Detect which cell encompasses the target text, then output its (x, y) center coordinate. 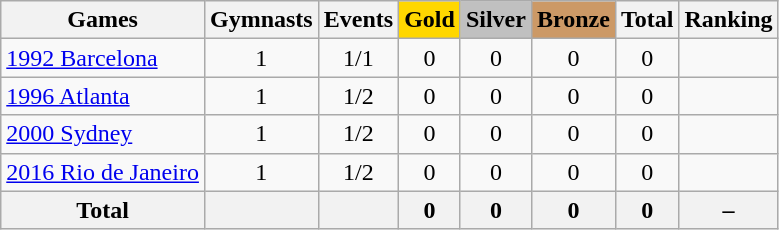
2000 Sydney (103, 134)
Ranking (728, 20)
1/1 (358, 58)
Events (358, 20)
– (728, 210)
2016 Rio de Janeiro (103, 172)
1996 Atlanta (103, 96)
1992 Barcelona (103, 58)
Games (103, 20)
Gold (430, 20)
Gymnasts (261, 20)
Silver (496, 20)
Bronze (573, 20)
